Output the [X, Y] coordinate of the center of the cell containing the given text.  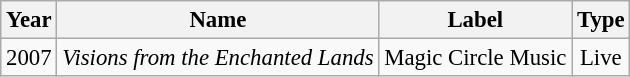
Visions from the Enchanted Lands [218, 58]
Magic Circle Music [476, 58]
Label [476, 20]
Name [218, 20]
2007 [29, 58]
Live [601, 58]
Type [601, 20]
Year [29, 20]
